Scan for the cell matching the given text and deliver its [x, y] coordinate at center. 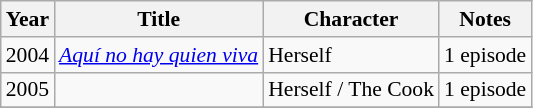
2004 [28, 55]
Year [28, 19]
Title [158, 19]
Notes [485, 19]
2005 [28, 90]
Herself [351, 55]
Character [351, 19]
Aquí no hay quien viva [158, 55]
Herself / The Cook [351, 90]
